For the text-containing cell, return its midpoint in [x, y] coordinate format. 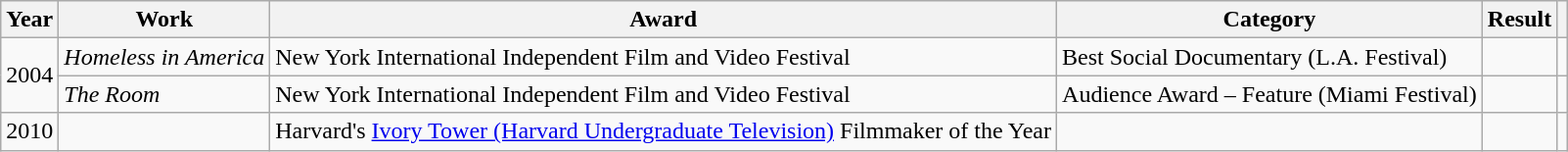
Year [29, 20]
Result [1519, 20]
Best Social Documentary (L.A. Festival) [1270, 57]
2004 [29, 76]
2010 [29, 131]
Work [164, 20]
Award [664, 20]
Category [1270, 20]
Audience Award – Feature (Miami Festival) [1270, 94]
The Room [164, 94]
Harvard's Ivory Tower (Harvard Undergraduate Television) Filmmaker of the Year [664, 131]
Homeless in America [164, 57]
